For the text-containing cell, return its midpoint in [x, y] coordinate format. 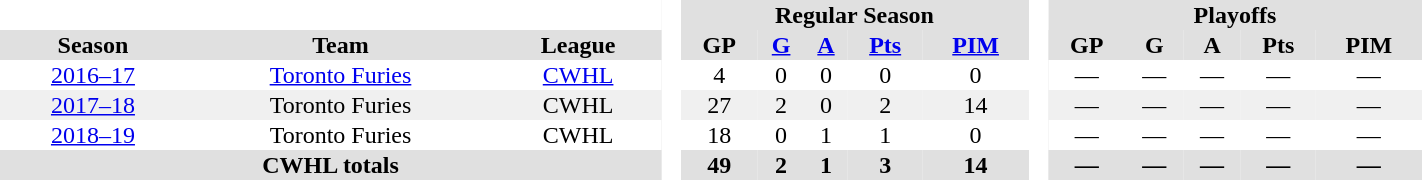
Playoffs [1235, 15]
CWHL totals [330, 165]
2016–17 [93, 75]
3 [886, 165]
2017–18 [93, 105]
4 [719, 75]
League [578, 45]
Team [340, 45]
Regular Season [854, 15]
2018–19 [93, 135]
27 [719, 105]
18 [719, 135]
Season [93, 45]
49 [719, 165]
